Locate the cell with the specified text and output its [X, Y] center coordinate. 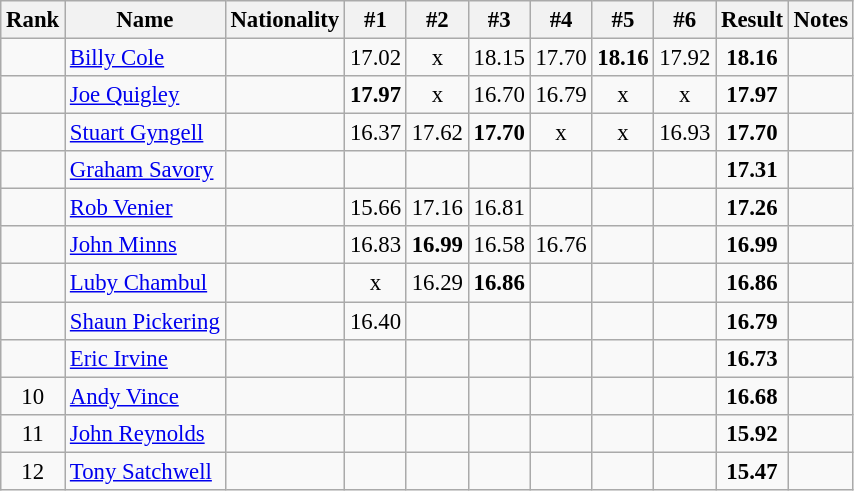
15.92 [752, 433]
John Minns [146, 245]
Eric Irvine [146, 358]
Shaun Pickering [146, 321]
16.37 [376, 133]
Stuart Gyngell [146, 133]
15.47 [752, 471]
Name [146, 20]
#4 [561, 20]
Nationality [284, 20]
16.68 [752, 396]
Graham Savory [146, 170]
Rank [33, 20]
Andy Vince [146, 396]
17.02 [376, 58]
16.76 [561, 245]
16.58 [499, 245]
17.31 [752, 170]
15.66 [376, 208]
#3 [499, 20]
18.15 [499, 58]
16.73 [752, 358]
#2 [437, 20]
12 [33, 471]
Rob Venier [146, 208]
Tony Satchwell [146, 471]
17.62 [437, 133]
Joe Quigley [146, 95]
16.93 [685, 133]
Billy Cole [146, 58]
16.40 [376, 321]
17.16 [437, 208]
Luby Chambul [146, 283]
16.81 [499, 208]
16.70 [499, 95]
#1 [376, 20]
16.83 [376, 245]
17.26 [752, 208]
11 [33, 433]
10 [33, 396]
#6 [685, 20]
John Reynolds [146, 433]
16.29 [437, 283]
17.92 [685, 58]
Result [752, 20]
#5 [623, 20]
Notes [820, 20]
